Capture the cell that displays the provided text and extract its [X, Y] central coordinate. 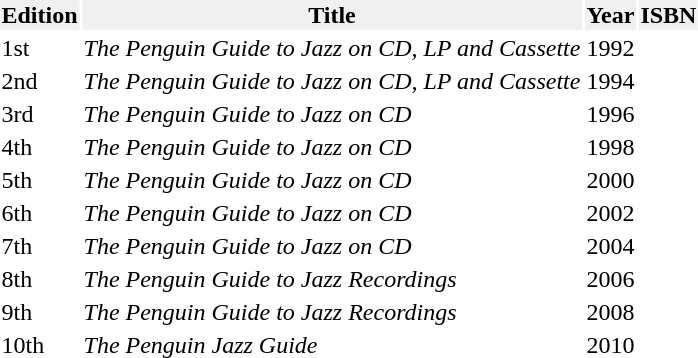
Year [610, 15]
2004 [610, 246]
2008 [610, 312]
1996 [610, 114]
6th [40, 213]
1994 [610, 81]
5th [40, 180]
2nd [40, 81]
9th [40, 312]
Title [332, 15]
1998 [610, 147]
7th [40, 246]
2000 [610, 180]
2002 [610, 213]
2006 [610, 279]
Edition [40, 15]
1992 [610, 48]
ISBN [668, 15]
3rd [40, 114]
8th [40, 279]
4th [40, 147]
1st [40, 48]
